Locate the cell with the specified text and output its (X, Y) center coordinate. 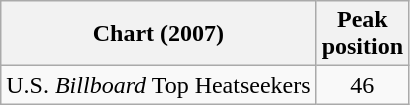
Chart (2007) (158, 34)
U.S. Billboard Top Heatseekers (158, 85)
Peakposition (362, 34)
46 (362, 85)
